Return (X, Y) of the center of cell containing provided text 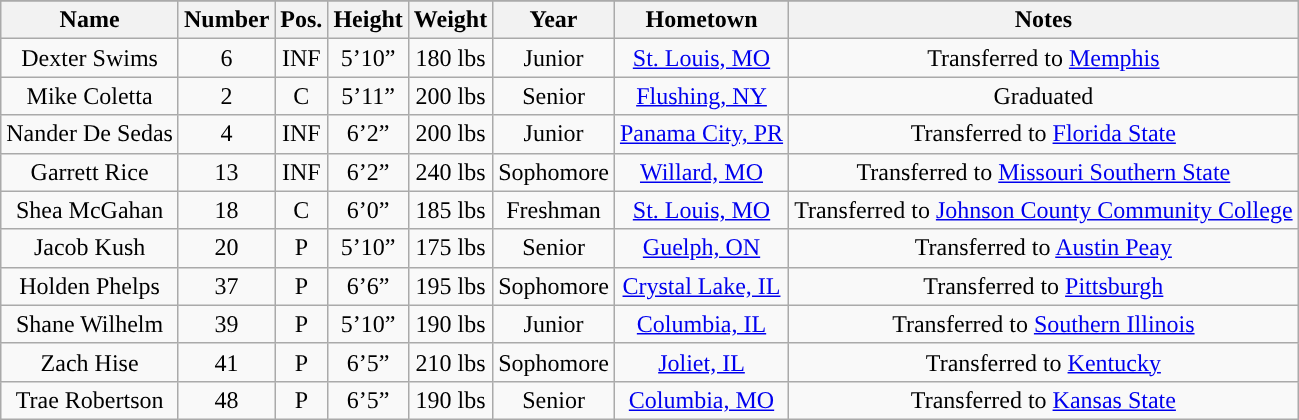
195 lbs (450, 286)
Transferred to Southern Illinois (1044, 324)
Transferred to Pittsburgh (1044, 286)
Mike Coletta (90, 96)
Height (368, 20)
Number (226, 20)
Willard, MO (701, 172)
175 lbs (450, 248)
Transferred to Austin Peay (1044, 248)
Year (554, 20)
Shea McGahan (90, 210)
185 lbs (450, 210)
Notes (1044, 20)
Pos. (302, 20)
41 (226, 362)
Transferred to Johnson County Community College (1044, 210)
Transferred to Kansas State (1044, 400)
Columbia, IL (701, 324)
Trae Robertson (90, 400)
Transferred to Kentucky (1044, 362)
37 (226, 286)
Joliet, IL (701, 362)
13 (226, 172)
6’6” (368, 286)
6’0” (368, 210)
2 (226, 96)
39 (226, 324)
Zach Hise (90, 362)
Graduated (1044, 96)
5’11” (368, 96)
Garrett Rice (90, 172)
Hometown (701, 20)
48 (226, 400)
240 lbs (450, 172)
Freshman (554, 210)
Transferred to Florida State (1044, 134)
180 lbs (450, 58)
20 (226, 248)
Nander De Sedas (90, 134)
Dexter Swims (90, 58)
Guelph, ON (701, 248)
Name (90, 20)
Shane Wilhelm (90, 324)
Transferred to Missouri Southern State (1044, 172)
Flushing, NY (701, 96)
6 (226, 58)
4 (226, 134)
Holden Phelps (90, 286)
Crystal Lake, IL (701, 286)
18 (226, 210)
Panama City, PR (701, 134)
Jacob Kush (90, 248)
Columbia, MO (701, 400)
Transferred to Memphis (1044, 58)
210 lbs (450, 362)
Weight (450, 20)
